Determine the (x, y) coordinate at the center of the cell enclosing the given text.  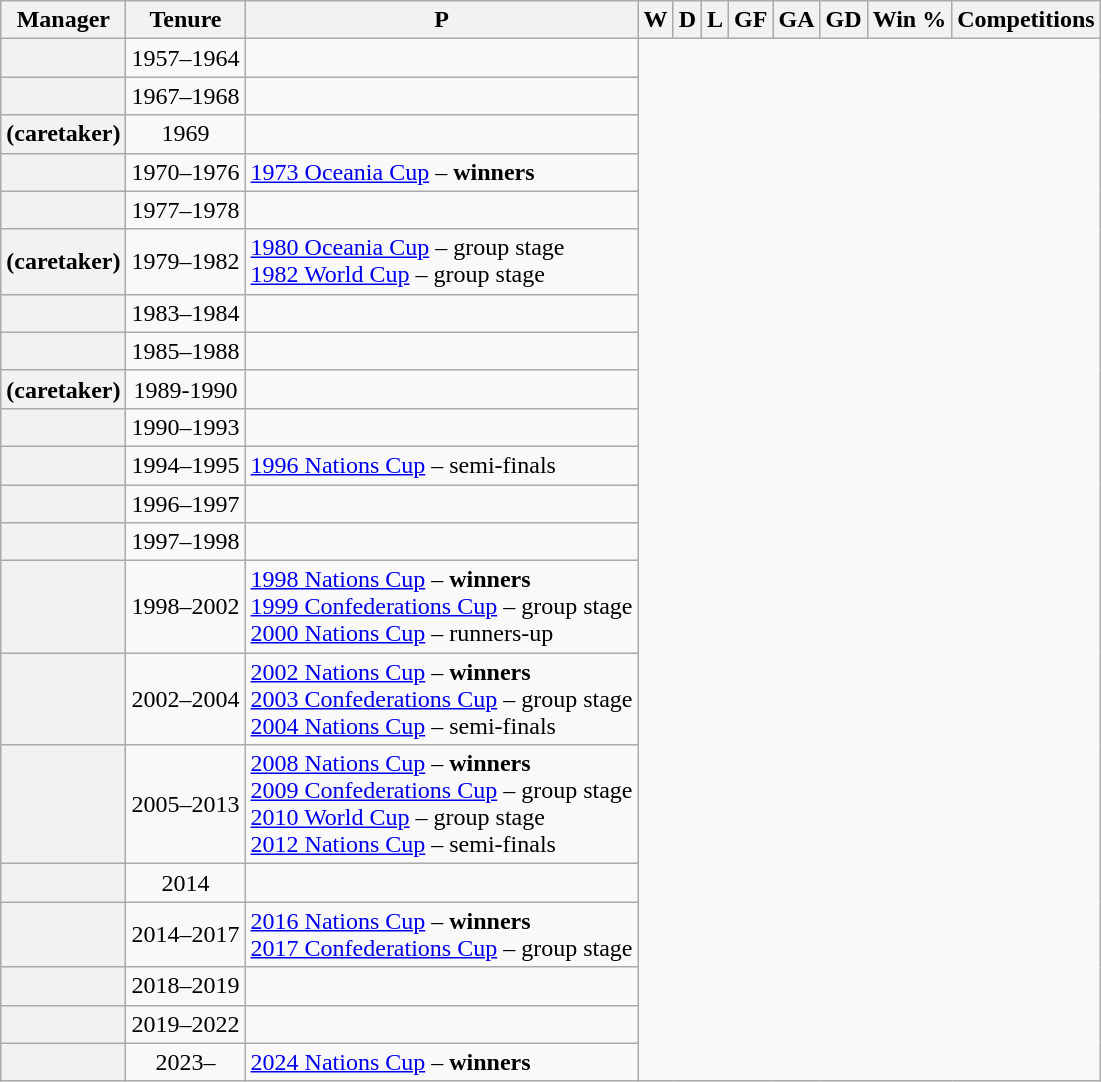
1973 Oceania Cup – winners (442, 172)
1979–1982 (186, 262)
1977–1978 (186, 210)
W (656, 20)
Competitions (1026, 20)
GD (844, 20)
2018–2019 (186, 986)
1996 Nations Cup – semi-finals (442, 465)
1985–1988 (186, 351)
1983–1984 (186, 313)
P (442, 20)
GF (751, 20)
1990–1993 (186, 427)
1998 Nations Cup – winners1999 Confederations Cup – group stage2000 Nations Cup – runners-up (442, 607)
Win % (910, 20)
1980 Oceania Cup – group stage1982 World Cup – group stage (442, 262)
1996–1997 (186, 503)
GA (796, 20)
2014 (186, 883)
2023– (186, 1062)
1957–1964 (186, 58)
1967–1968 (186, 96)
2005–2013 (186, 804)
1989-1990 (186, 389)
2016 Nations Cup – winners2017 Confederations Cup – group stage (442, 934)
1994–1995 (186, 465)
2002–2004 (186, 699)
1969 (186, 134)
2008 Nations Cup – winners2009 Confederations Cup – group stage2010 World Cup – group stage2012 Nations Cup – semi-finals (442, 804)
1997–1998 (186, 542)
L (716, 20)
2014–2017 (186, 934)
2002 Nations Cup – winners2003 Confederations Cup – group stage2004 Nations Cup – semi-finals (442, 699)
Tenure (186, 20)
1970–1976 (186, 172)
D (687, 20)
2024 Nations Cup – winners (442, 1062)
2019–2022 (186, 1024)
1998–2002 (186, 607)
Manager (64, 20)
